Output the (x, y) coordinate of the center of the cell containing the given text.  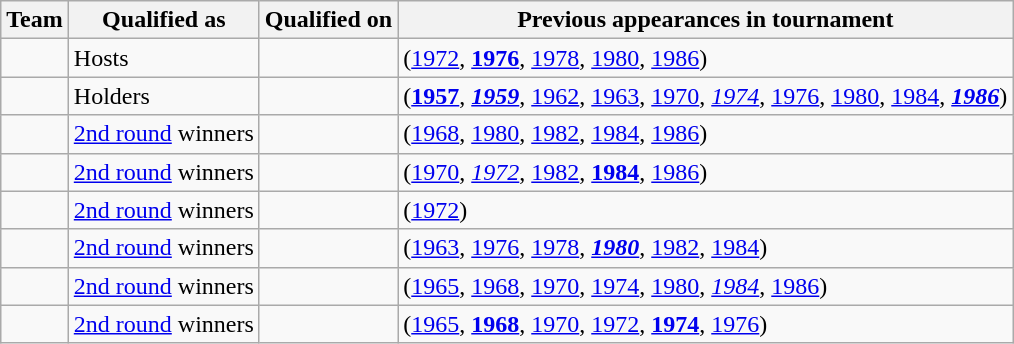
Qualified on (328, 20)
(1968, 1980, 1982, 1984, 1986) (706, 134)
Holders (164, 96)
(1965, 1968, 1970, 1974, 1980, 1984, 1986) (706, 286)
Team (35, 20)
(1963, 1976, 1978, 1980, 1982, 1984) (706, 248)
(1972, 1976, 1978, 1980, 1986) (706, 58)
(1972) (706, 210)
(1957, 1959, 1962, 1963, 1970, 1974, 1976, 1980, 1984, 1986) (706, 96)
(1965, 1968, 1970, 1972, 1974, 1976) (706, 324)
Previous appearances in tournament (706, 20)
(1970, 1972, 1982, 1984, 1986) (706, 172)
Qualified as (164, 20)
Hosts (164, 58)
